Capture the cell that displays the provided text and extract its (x, y) central coordinate. 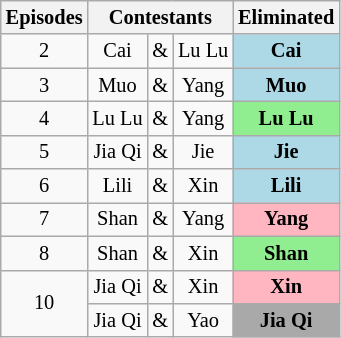
7 (44, 219)
2 (44, 51)
Yao (203, 320)
8 (44, 253)
Eliminated (286, 17)
4 (44, 118)
10 (44, 304)
Contestants (160, 17)
6 (44, 186)
3 (44, 85)
5 (44, 152)
Episodes (44, 17)
